Output the [X, Y] coordinate of the center of the cell containing the given text.  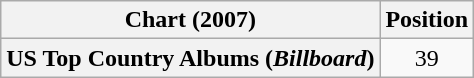
Chart (2007) [190, 20]
39 [427, 58]
Position [427, 20]
US Top Country Albums (Billboard) [190, 58]
